Search for the cell housing the specified text and yield its [X, Y] center coordinate. 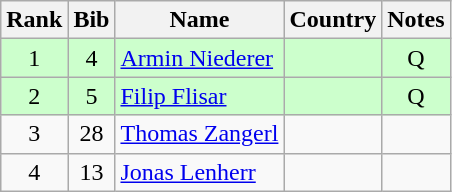
Thomas Zangerl [200, 134]
Bib [92, 20]
3 [34, 134]
Rank [34, 20]
Filip Flisar [200, 96]
1 [34, 58]
Notes [416, 20]
Armin Niederer [200, 58]
28 [92, 134]
2 [34, 96]
13 [92, 172]
Country [333, 20]
Jonas Lenherr [200, 172]
5 [92, 96]
Name [200, 20]
